Provide the (X, Y) coordinate of the cell's center where the given text is located.  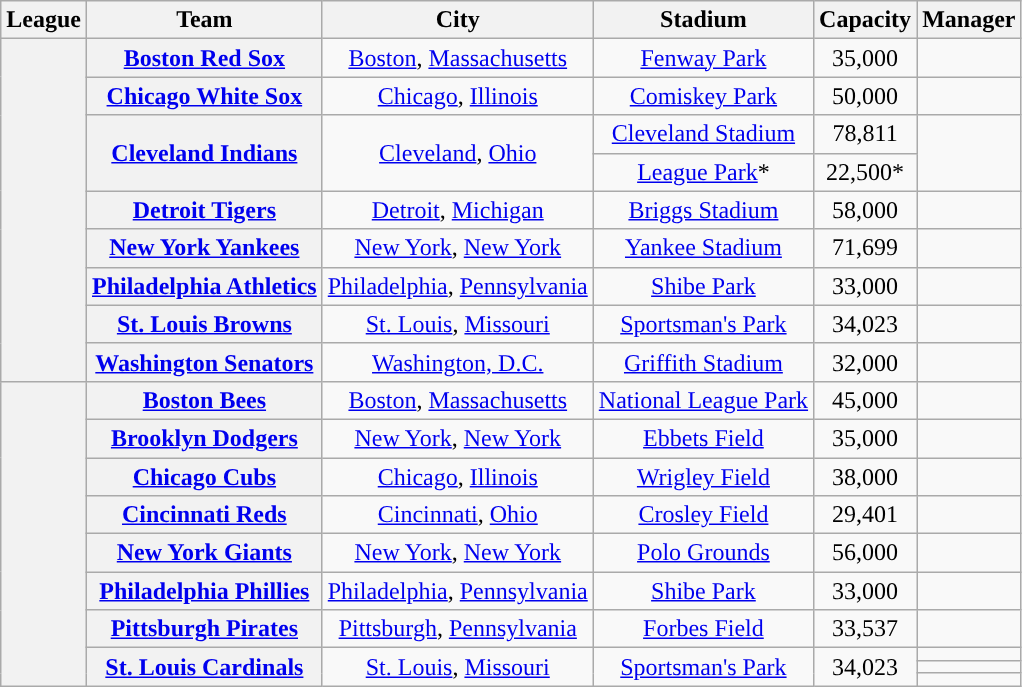
Detroit, Michigan (458, 210)
Pittsburgh Pirates (204, 629)
Philadelphia Athletics (204, 286)
Cleveland Stadium (703, 134)
St. Louis Cardinals (204, 667)
32,000 (866, 362)
Cincinnati, Ohio (458, 515)
Cincinnati Reds (204, 515)
29,401 (866, 515)
Wrigley Field (703, 477)
Yankee Stadium (703, 248)
33,537 (866, 629)
National League Park (703, 400)
City (458, 20)
Team (204, 20)
Chicago Cubs (204, 477)
58,000 (866, 210)
Fenway Park (703, 58)
League Park* (703, 172)
St. Louis Browns (204, 324)
Crosley Field (703, 515)
Boston Bees (204, 400)
Detroit Tigers (204, 210)
League (44, 20)
Stadium (703, 20)
Capacity (866, 20)
Cleveland, Ohio (458, 153)
Manager (969, 20)
Ebbets Field (703, 438)
New York Giants (204, 553)
Chicago White Sox (204, 96)
38,000 (866, 477)
Comiskey Park (703, 96)
45,000 (866, 400)
Polo Grounds (703, 553)
Cleveland Indians (204, 153)
Boston Red Sox (204, 58)
Washington Senators (204, 362)
Brooklyn Dodgers (204, 438)
56,000 (866, 553)
Griffith Stadium (703, 362)
Briggs Stadium (703, 210)
Pittsburgh, Pennsylvania (458, 629)
78,811 (866, 134)
50,000 (866, 96)
Washington, D.C. (458, 362)
New York Yankees (204, 248)
71,699 (866, 248)
Forbes Field (703, 629)
Philadelphia Phillies (204, 591)
22,500* (866, 172)
